Return the (X, Y) coordinate for the center point of the cell that contains the specified text.  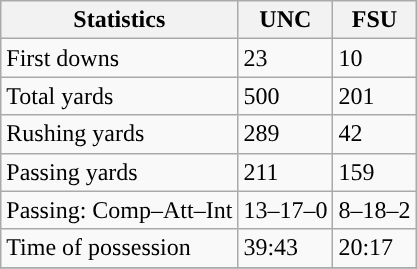
20:17 (374, 248)
Time of possession (120, 248)
8–18–2 (374, 210)
Passing yards (120, 172)
159 (374, 172)
289 (286, 134)
UNC (286, 20)
201 (374, 96)
39:43 (286, 248)
Passing: Comp–Att–Int (120, 210)
First downs (120, 58)
Total yards (120, 96)
10 (374, 58)
23 (286, 58)
FSU (374, 20)
13–17–0 (286, 210)
500 (286, 96)
42 (374, 134)
Statistics (120, 20)
211 (286, 172)
Rushing yards (120, 134)
